Search for the cell housing the specified text and yield its [x, y] center coordinate. 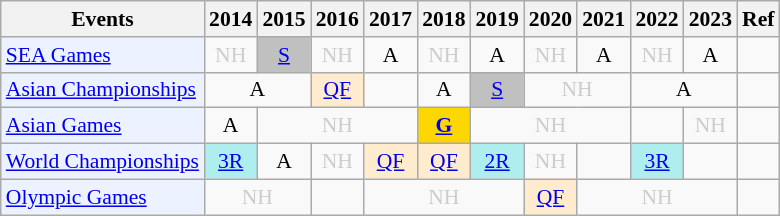
World Championships [102, 162]
Asian Championships [102, 90]
Events [102, 19]
G [444, 126]
2017 [390, 19]
2020 [550, 19]
2R [498, 162]
2014 [230, 19]
2023 [710, 19]
2022 [656, 19]
2018 [444, 19]
Asian Games [102, 126]
2016 [338, 19]
2021 [604, 19]
2019 [498, 19]
Olympic Games [102, 197]
Ref [758, 19]
SEA Games [102, 55]
2015 [284, 19]
